Determine the (X, Y) coordinate at the center of the cell enclosing the given text.  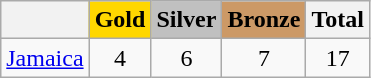
Jamaica (45, 58)
Bronze (264, 20)
4 (120, 58)
6 (186, 58)
7 (264, 58)
Total (338, 20)
Gold (120, 20)
Silver (186, 20)
17 (338, 58)
